Search for the cell housing the specified text and yield its [X, Y] center coordinate. 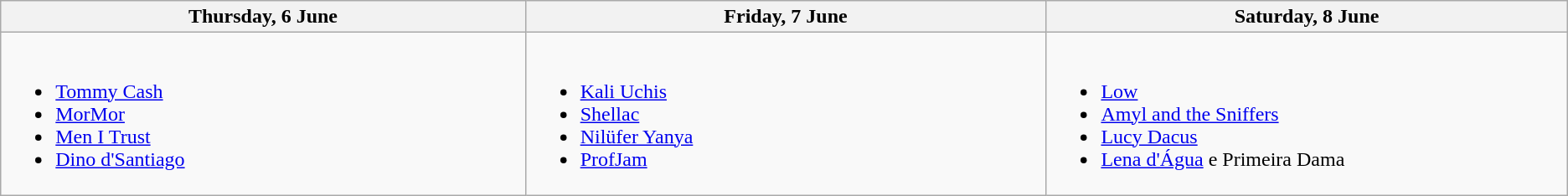
Tommy CashMorMorMen I TrustDino d'Santiago [263, 114]
Friday, 7 June [786, 17]
Kali UchisShellacNilüfer YanyaProfJam [786, 114]
Thursday, 6 June [263, 17]
Saturday, 8 June [1307, 17]
LowAmyl and the SniffersLucy DacusLena d'Água e Primeira Dama [1307, 114]
